Output the [x, y] coordinate of the center of the cell containing the given text.  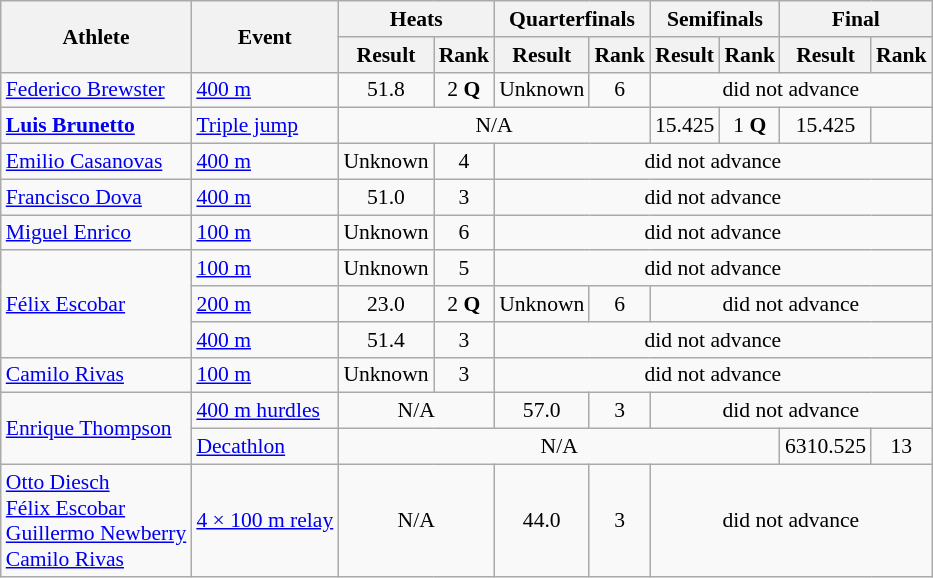
Camilo Rivas [96, 375]
44.0 [542, 520]
Emilio Casanovas [96, 162]
Quarterfinals [572, 19]
200 m [264, 304]
4 × 100 m relay [264, 520]
51.8 [386, 90]
4 [464, 162]
Miguel Enrico [96, 233]
5 [464, 269]
Otto Diesch Félix Escobar Guillermo Newberry Camilo Rivas [96, 520]
6310.525 [826, 447]
Federico Brewster [96, 90]
400 m hurdles [264, 411]
Final [856, 19]
51.4 [386, 340]
51.0 [386, 197]
23.0 [386, 304]
57.0 [542, 411]
Triple jump [264, 126]
Athlete [96, 36]
Event [264, 36]
Enrique Thompson [96, 428]
Francisco Dova [96, 197]
1 Q [750, 126]
Semifinals [715, 19]
Félix Escobar [96, 304]
13 [902, 447]
Luis Brunetto [96, 126]
Heats [416, 19]
Decathlon [264, 447]
